Capture the cell that displays the provided text and extract its [X, Y] central coordinate. 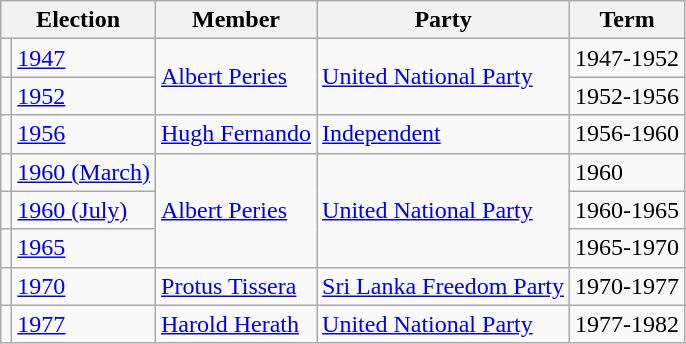
Independent [444, 134]
Sri Lanka Freedom Party [444, 286]
Member [236, 20]
1970-1977 [628, 286]
Election [78, 20]
1947 [84, 58]
1977-1982 [628, 324]
1952 [84, 96]
Party [444, 20]
1960 (March) [84, 172]
Protus Tissera [236, 286]
1956-1960 [628, 134]
Harold Herath [236, 324]
1956 [84, 134]
Term [628, 20]
1965 [84, 248]
1960 (July) [84, 210]
Hugh Fernando [236, 134]
1947-1952 [628, 58]
1960 [628, 172]
1977 [84, 324]
1952-1956 [628, 96]
1965-1970 [628, 248]
1970 [84, 286]
1960-1965 [628, 210]
